Output the (x, y) coordinate of the center of the cell containing the given text.  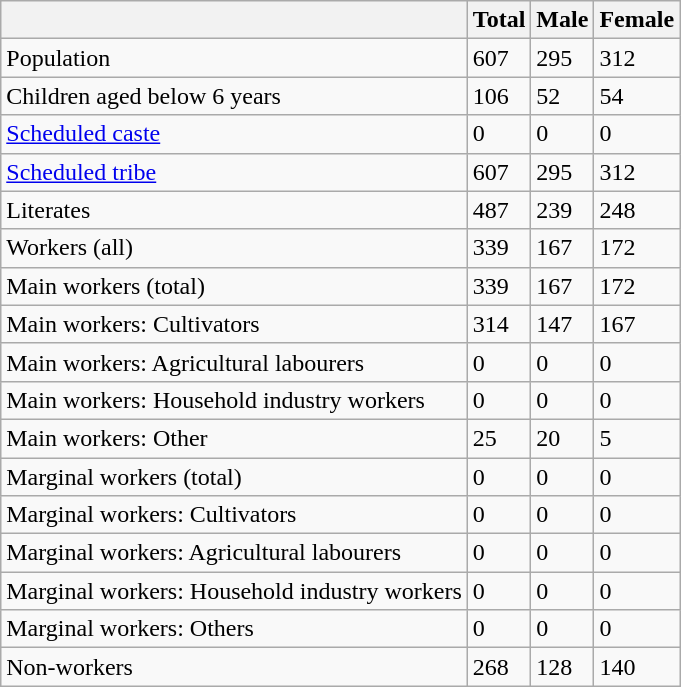
20 (562, 438)
Marginal workers: Cultivators (234, 515)
Marginal workers: Others (234, 629)
52 (562, 96)
314 (499, 324)
Main workers: Agricultural labourers (234, 362)
Workers (all) (234, 248)
Non-workers (234, 667)
140 (637, 667)
54 (637, 96)
Main workers: Cultivators (234, 324)
268 (499, 667)
Female (637, 20)
Main workers: Other (234, 438)
248 (637, 210)
Main workers: Household industry workers (234, 400)
Scheduled tribe (234, 172)
239 (562, 210)
Male (562, 20)
Literates (234, 210)
5 (637, 438)
Main workers (total) (234, 286)
Marginal workers: Agricultural labourers (234, 553)
Children aged below 6 years (234, 96)
Total (499, 20)
106 (499, 96)
Scheduled caste (234, 134)
Marginal workers (total) (234, 477)
147 (562, 324)
Marginal workers: Household industry workers (234, 591)
487 (499, 210)
25 (499, 438)
Population (234, 58)
128 (562, 667)
